Return (x, y) of the center of cell containing provided text 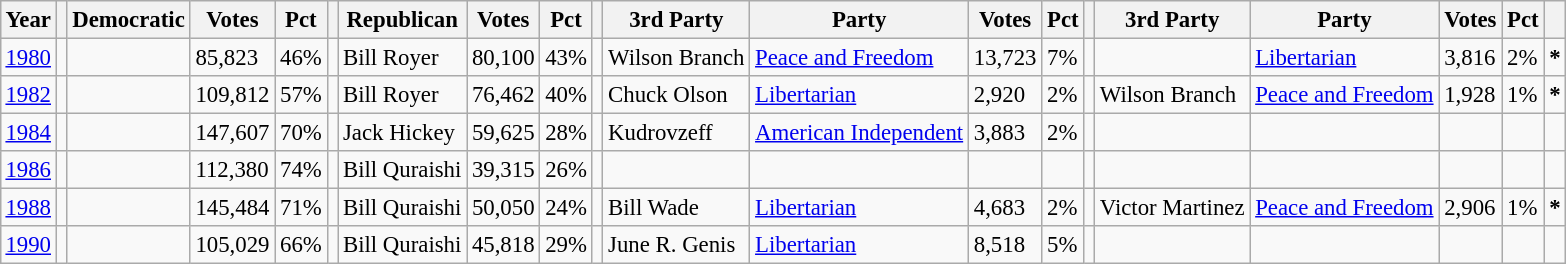
109,812 (232, 95)
105,029 (232, 245)
147,607 (232, 133)
Victor Martinez (1172, 208)
112,380 (232, 170)
80,100 (504, 57)
June R. Genis (676, 245)
57% (301, 95)
66% (301, 245)
29% (566, 245)
American Independent (860, 133)
Chuck Olson (676, 95)
26% (566, 170)
46% (301, 57)
28% (566, 133)
2,906 (1470, 208)
1986 (28, 170)
1984 (28, 133)
Year (28, 20)
59,625 (504, 133)
3,816 (1470, 57)
76,462 (504, 95)
Democratic (128, 20)
74% (301, 170)
13,723 (1004, 57)
85,823 (232, 57)
8,518 (1004, 245)
Kudrovzeff (676, 133)
2,920 (1004, 95)
39,315 (504, 170)
43% (566, 57)
71% (301, 208)
5% (1063, 245)
50,050 (504, 208)
70% (301, 133)
40% (566, 95)
1990 (28, 245)
Republican (402, 20)
24% (566, 208)
Bill Wade (676, 208)
7% (1063, 57)
1,928 (1470, 95)
1988 (28, 208)
145,484 (232, 208)
3,883 (1004, 133)
1982 (28, 95)
Jack Hickey (402, 133)
1980 (28, 57)
4,683 (1004, 208)
45,818 (504, 245)
